From the cell containing the given text, extract its center point as (X, Y) coordinate. 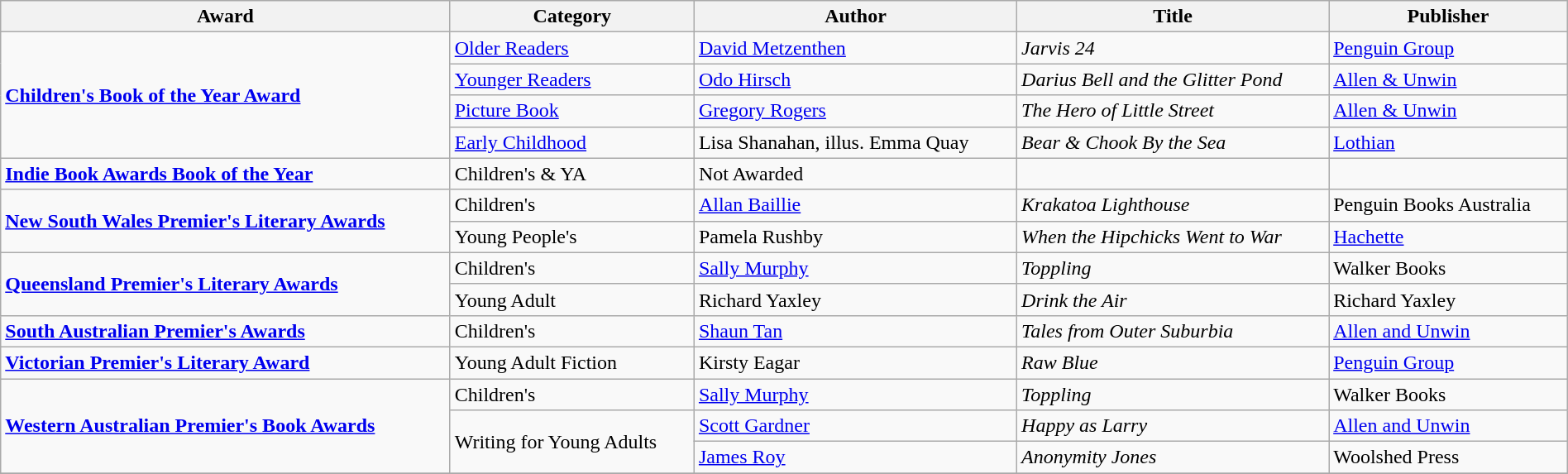
Hachette (1449, 237)
Tales from Outer Suburbia (1173, 331)
South Australian Premier's Awards (225, 331)
Young People's (572, 237)
Picture Book (572, 111)
David Metzenthen (855, 48)
Penguin Books Australia (1449, 205)
Category (572, 17)
Jarvis 24 (1173, 48)
Raw Blue (1173, 362)
Shaun Tan (855, 331)
Darius Bell and the Glitter Pond (1173, 79)
Happy as Larry (1173, 426)
Younger Readers (572, 79)
When the Hipchicks Went to War (1173, 237)
Early Childhood (572, 142)
The Hero of Little Street (1173, 111)
Woolshed Press (1449, 457)
Award (225, 17)
Young Adult (572, 299)
Allan Baillie (855, 205)
James Roy (855, 457)
Indie Book Awards Book of the Year (225, 174)
Children's Book of the Year Award (225, 95)
Kirsty Eagar (855, 362)
Victorian Premier's Literary Award (225, 362)
Queensland Premier's Literary Awards (225, 284)
Bear & Chook By the Sea (1173, 142)
Pamela Rushby (855, 237)
Older Readers (572, 48)
Young Adult Fiction (572, 362)
Gregory Rogers (855, 111)
Drink the Air (1173, 299)
Western Australian Premier's Book Awards (225, 426)
Writing for Young Adults (572, 442)
New South Wales Premier's Literary Awards (225, 221)
Not Awarded (855, 174)
Author (855, 17)
Title (1173, 17)
Odo Hirsch (855, 79)
Scott Gardner (855, 426)
Children's & YA (572, 174)
Krakatoa Lighthouse (1173, 205)
Lisa Shanahan, illus. Emma Quay (855, 142)
Publisher (1449, 17)
Anonymity Jones (1173, 457)
Lothian (1449, 142)
